Locate the cell with the specified text and output its (X, Y) center coordinate. 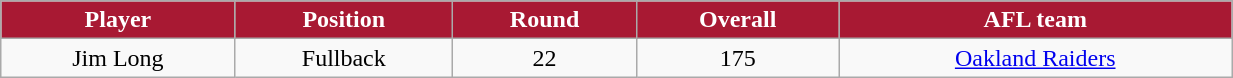
AFL team (1036, 20)
Player (118, 20)
Position (344, 20)
22 (545, 58)
Oakland Raiders (1036, 58)
Jim Long (118, 58)
Fullback (344, 58)
Round (545, 20)
175 (738, 58)
Overall (738, 20)
